Return [X, Y] of the center of cell containing provided text 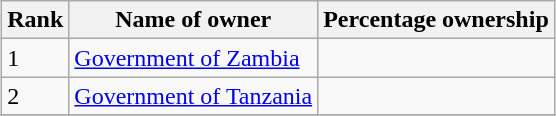
Rank [36, 20]
1 [36, 58]
Government of Tanzania [194, 96]
Government of Zambia [194, 58]
2 [36, 96]
Percentage ownership [436, 20]
Name of owner [194, 20]
